Detect which cell encompasses the target text, then output its [X, Y] center coordinate. 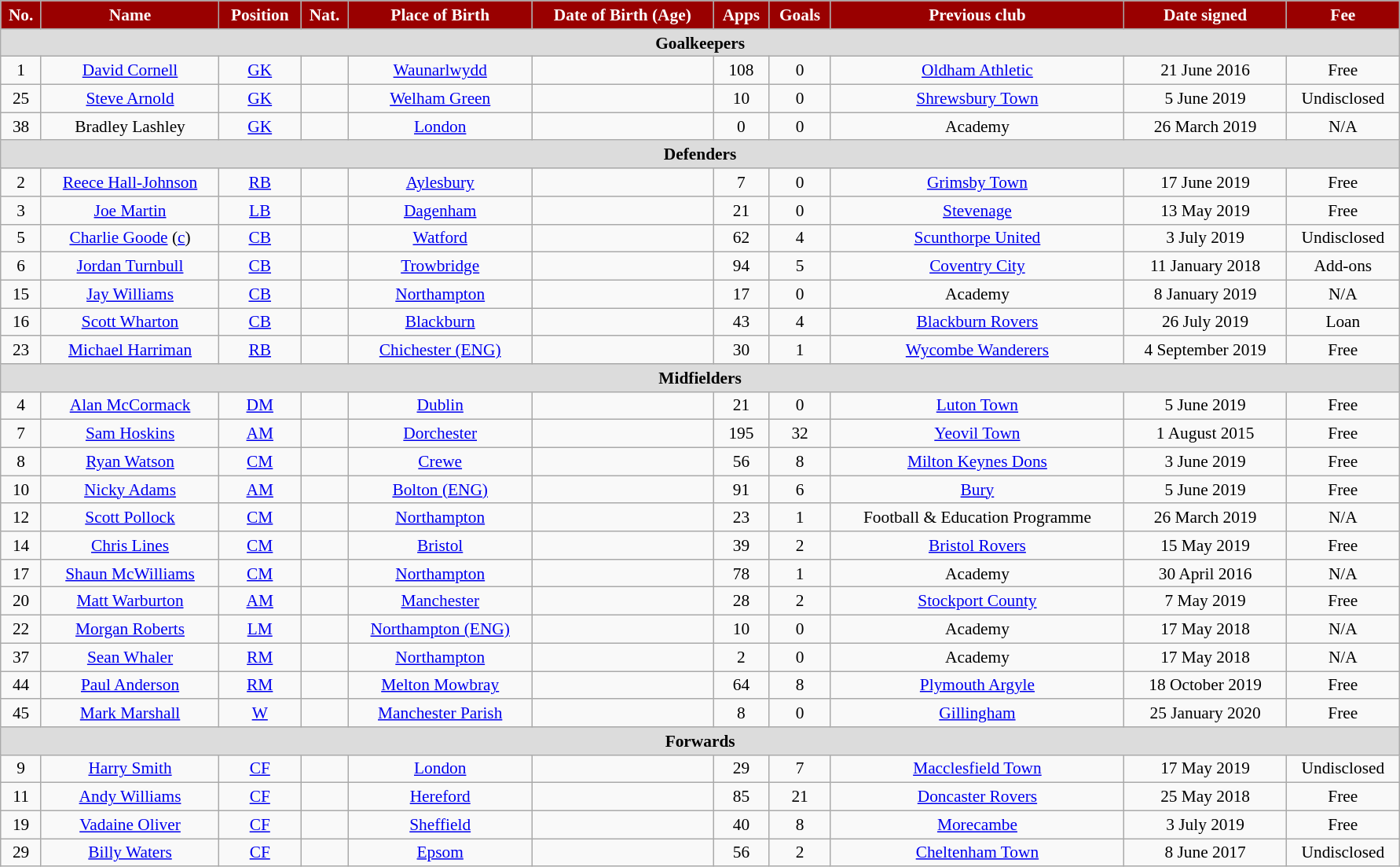
Shaun McWilliams [130, 574]
40 [742, 825]
Manchester [440, 601]
12 [21, 518]
Harry Smith [130, 769]
195 [742, 434]
Crewe [440, 461]
11 January 2018 [1205, 266]
Blackburn Rovers [977, 322]
Chichester (ENG) [440, 350]
Hereford [440, 797]
Previous club [977, 15]
38 [21, 127]
Reece Hall-Johnson [130, 182]
Football & Education Programme [977, 518]
Date of Birth (Age) [622, 15]
Apps [742, 15]
Bristol [440, 546]
Add-ons [1343, 266]
Midfielders [701, 378]
Goalkeepers [701, 43]
Alan McCormack [130, 406]
Place of Birth [440, 15]
25 [21, 99]
Blackburn [440, 322]
Morecambe [977, 825]
Oldham Athletic [977, 71]
Matt Warburton [130, 601]
8 June 2017 [1205, 853]
Welham Green [440, 99]
9 [21, 769]
Northampton (ENG) [440, 630]
Sam Hoskins [130, 434]
21 June 2016 [1205, 71]
16 [21, 322]
62 [742, 238]
Steve Arnold [130, 99]
13 May 2019 [1205, 211]
DM [260, 406]
91 [742, 490]
Ryan Watson [130, 461]
Watford [440, 238]
78 [742, 574]
Yeovil Town [977, 434]
3 [21, 211]
3 June 2019 [1205, 461]
Stockport County [977, 601]
Plymouth Argyle [977, 685]
Wycombe Wanderers [977, 350]
Coventry City [977, 266]
Date signed [1205, 15]
Bolton (ENG) [440, 490]
11 [21, 797]
44 [21, 685]
14 [21, 546]
Grimsby Town [977, 182]
Doncaster Rovers [977, 797]
15 [21, 294]
19 [21, 825]
Melton Mowbray [440, 685]
85 [742, 797]
Forwards [701, 741]
W [260, 713]
17 June 2019 [1205, 182]
20 [21, 601]
7 May 2019 [1205, 601]
94 [742, 266]
Fee [1343, 15]
Position [260, 15]
Nat. [325, 15]
Name [130, 15]
Manchester Parish [440, 713]
30 April 2016 [1205, 574]
15 May 2019 [1205, 546]
Defenders [701, 155]
Trowbridge [440, 266]
Jay Williams [130, 294]
64 [742, 685]
Sheffield [440, 825]
Scott Wharton [130, 322]
25 May 2018 [1205, 797]
17 May 2019 [1205, 769]
Jordan Turnbull [130, 266]
Bristol Rovers [977, 546]
Joe Martin [130, 211]
No. [21, 15]
Epsom [440, 853]
Vadaine Oliver [130, 825]
Waunarlwydd [440, 71]
Michael Harriman [130, 350]
4 September 2019 [1205, 350]
Charlie Goode (c) [130, 238]
Chris Lines [130, 546]
22 [21, 630]
Scunthorpe United [977, 238]
Mark Marshall [130, 713]
1 August 2015 [1205, 434]
Stevenage [977, 211]
Paul Anderson [130, 685]
Bury [977, 490]
Milton Keynes Dons [977, 461]
Morgan Roberts [130, 630]
Gillingham [977, 713]
25 January 2020 [1205, 713]
8 January 2019 [1205, 294]
Goals [800, 15]
Bradley Lashley [130, 127]
32 [800, 434]
Andy Williams [130, 797]
28 [742, 601]
Sean Whaler [130, 657]
Dorchester [440, 434]
108 [742, 71]
Billy Waters [130, 853]
Shrewsbury Town [977, 99]
Cheltenham Town [977, 853]
Nicky Adams [130, 490]
LB [260, 211]
Macclesfield Town [977, 769]
Scott Pollock [130, 518]
39 [742, 546]
30 [742, 350]
37 [21, 657]
45 [21, 713]
David Cornell [130, 71]
26 July 2019 [1205, 322]
Dagenham [440, 211]
43 [742, 322]
LM [260, 630]
Aylesbury [440, 182]
Luton Town [977, 406]
Dublin [440, 406]
Loan [1343, 322]
18 October 2019 [1205, 685]
